Extract the [x, y] coordinate from the center of the cell holding the provided text.  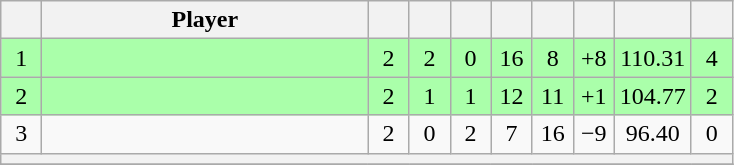
+1 [594, 96]
3 [22, 134]
11 [552, 96]
7 [512, 134]
8 [552, 58]
104.77 [652, 96]
−9 [594, 134]
+8 [594, 58]
4 [712, 58]
110.31 [652, 58]
96.40 [652, 134]
12 [512, 96]
Player [205, 20]
